Capture the cell that displays the provided text and extract its [x, y] central coordinate. 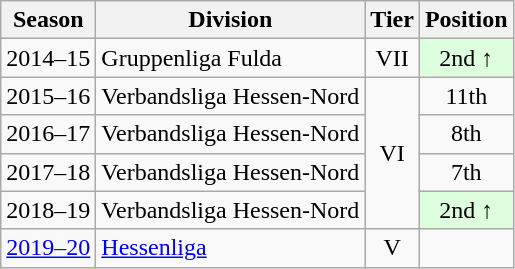
2018–19 [48, 210]
Season [48, 20]
2015–16 [48, 96]
8th [466, 134]
Division [230, 20]
2016–17 [48, 134]
7th [466, 172]
2017–18 [48, 172]
11th [466, 96]
Position [466, 20]
2019–20 [48, 248]
2014–15 [48, 58]
VI [392, 153]
VII [392, 58]
Hessenliga [230, 248]
Gruppenliga Fulda [230, 58]
Tier [392, 20]
V [392, 248]
